Detect which cell encompasses the target text, then output its (x, y) center coordinate. 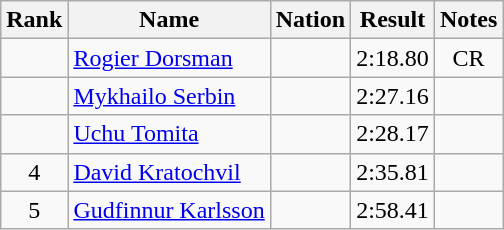
Nation (310, 20)
Uchu Tomita (169, 134)
Name (169, 20)
CR (468, 58)
2:18.80 (393, 58)
4 (34, 172)
Result (393, 20)
2:28.17 (393, 134)
2:27.16 (393, 96)
Mykhailo Serbin (169, 96)
Notes (468, 20)
5 (34, 210)
Rank (34, 20)
2:58.41 (393, 210)
Rogier Dorsman (169, 58)
2:35.81 (393, 172)
Gudfinnur Karlsson (169, 210)
David Kratochvil (169, 172)
